Output the (x, y) coordinate of the center of the cell containing the given text.  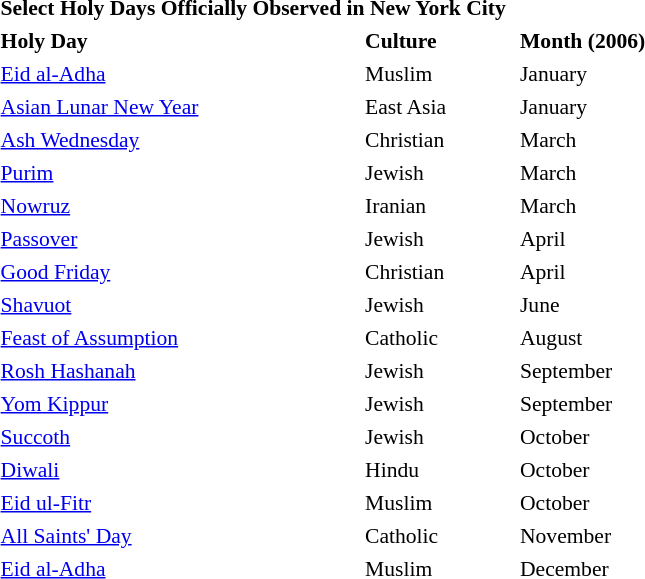
Iranian (439, 206)
Culture (439, 40)
Hindu (439, 470)
East Asia (439, 106)
